Find where the given text appears and provide that cell's center as (X, Y) coordinate. 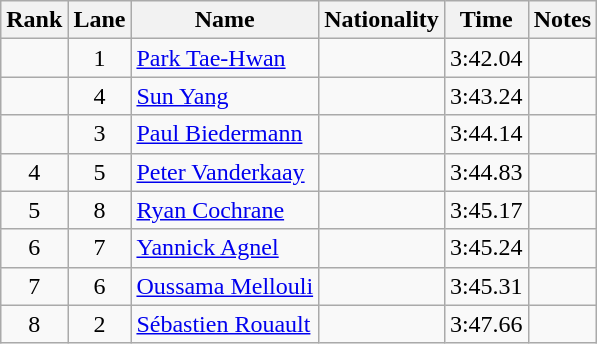
2 (100, 324)
Paul Biedermann (225, 134)
3 (100, 134)
1 (100, 58)
Sébastien Rouault (225, 324)
Yannick Agnel (225, 248)
Notes (562, 20)
Oussama Mellouli (225, 286)
3:43.24 (486, 96)
3:45.24 (486, 248)
3:47.66 (486, 324)
Nationality (382, 20)
Lane (100, 20)
Rank (34, 20)
Peter Vanderkaay (225, 172)
Name (225, 20)
3:44.83 (486, 172)
3:45.31 (486, 286)
3:42.04 (486, 58)
3:45.17 (486, 210)
Time (486, 20)
Ryan Cochrane (225, 210)
Sun Yang (225, 96)
3:44.14 (486, 134)
Park Tae-Hwan (225, 58)
